Locate the cell with the specified text and output its (x, y) center coordinate. 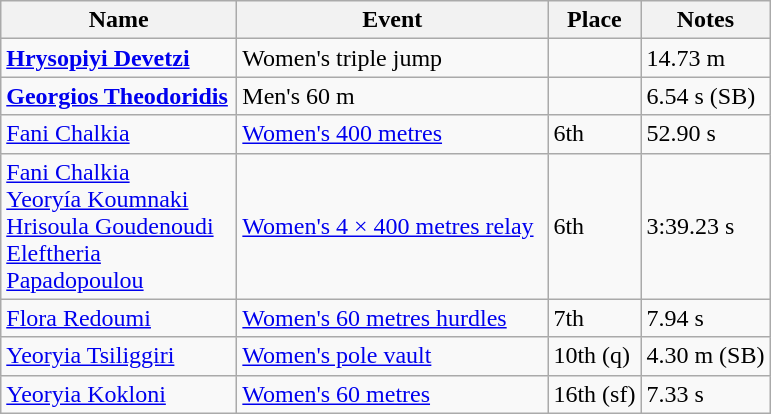
7.33 s (706, 394)
Fani ChalkiaYeoryía KoumnakiHrisoula GoudenoudiEleftheria Papadopoulou (119, 226)
Yeoryia Tsiliggiri (119, 356)
14.73 m (706, 58)
Flora Redoumi (119, 318)
Women's 60 metres (392, 394)
7th (594, 318)
Women's 4 × 400 metres relay (392, 226)
16th (sf) (594, 394)
7.94 s (706, 318)
Women's triple jump (392, 58)
Women's pole vault (392, 356)
Name (119, 20)
Event (392, 20)
Men's 60 m (392, 96)
4.30 m (SB) (706, 356)
Place (594, 20)
Women's 60 metres hurdles (392, 318)
3:39.23 s (706, 226)
6.54 s (SB) (706, 96)
Women's 400 metres (392, 134)
Yeoryia Kokloni (119, 394)
Hrysopiyi Devetzi (119, 58)
52.90 s (706, 134)
Georgios Theodoridis (119, 96)
Notes (706, 20)
10th (q) (594, 356)
Fani Chalkia (119, 134)
